Output the [X, Y] coordinate of the center of the cell containing the given text.  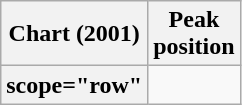
scope="row" [74, 85]
Chart (2001) [74, 34]
Peakposition [194, 34]
